Provide the (X, Y) coordinate of the cell's center where the given text is located.  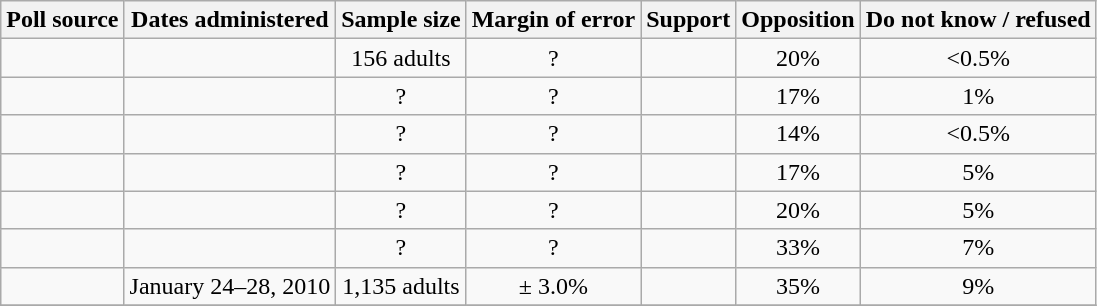
Dates administered (230, 20)
Margin of error (554, 20)
1% (978, 96)
Support (688, 20)
35% (798, 286)
± 3.0% (554, 286)
156 adults (401, 58)
1,135 adults (401, 286)
Sample size (401, 20)
9% (978, 286)
Poll source (62, 20)
7% (978, 248)
January 24–28, 2010 (230, 286)
Do not know / refused (978, 20)
Opposition (798, 20)
14% (798, 134)
33% (798, 248)
